Locate the cell with the specified text and output its (x, y) center coordinate. 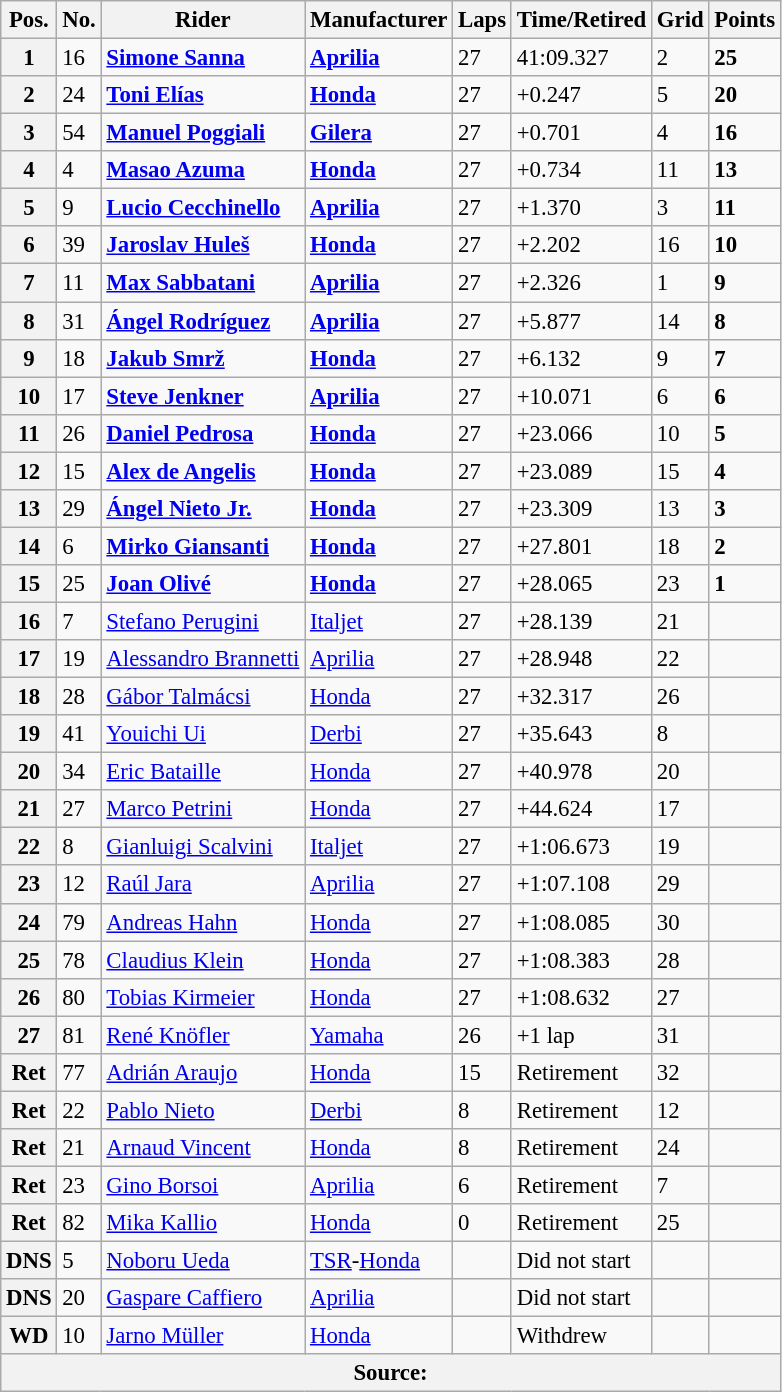
Alex de Angelis (203, 471)
+1:08.632 (581, 997)
+35.643 (581, 734)
TSR-Honda (379, 1261)
+6.132 (581, 358)
Grid (680, 20)
Steve Jenkner (203, 396)
Lucio Cecchinello (203, 208)
Adrián Araujo (203, 1073)
80 (79, 997)
Daniel Pedrosa (203, 433)
+1.370 (581, 208)
32 (680, 1073)
77 (79, 1073)
Pablo Nieto (203, 1110)
Joan Olivé (203, 584)
+23.066 (581, 433)
Ángel Nieto Jr. (203, 509)
+10.071 (581, 396)
Arnaud Vincent (203, 1148)
Masao Azuma (203, 170)
+2.326 (581, 283)
+1 lap (581, 1035)
30 (680, 922)
Points (744, 20)
+28.139 (581, 621)
Simone Sanna (203, 58)
No. (79, 20)
Pos. (29, 20)
+32.317 (581, 697)
82 (79, 1223)
81 (79, 1035)
+1:08.085 (581, 922)
Gianluigi Scalvini (203, 847)
Withdrew (581, 1336)
0 (482, 1223)
Yamaha (379, 1035)
+1:08.383 (581, 960)
Andreas Hahn (203, 922)
Ángel Rodríguez (203, 321)
41 (79, 734)
Max Sabbatani (203, 283)
Toni Elías (203, 95)
Gábor Talmácsi (203, 697)
Raúl Jara (203, 885)
Marco Petrini (203, 809)
Alessandro Brannetti (203, 659)
WD (29, 1336)
78 (79, 960)
Rider (203, 20)
+40.978 (581, 772)
34 (79, 772)
Laps (482, 20)
Gaspare Caffiero (203, 1298)
+44.624 (581, 809)
Youichi Ui (203, 734)
René Knöfler (203, 1035)
Noboru Ueda (203, 1261)
+23.089 (581, 471)
Tobias Kirmeier (203, 997)
Manuel Poggiali (203, 133)
+28.065 (581, 584)
Gino Borsoi (203, 1185)
Jarno Müller (203, 1336)
Claudius Klein (203, 960)
+0.734 (581, 170)
+2.202 (581, 245)
+23.309 (581, 509)
Gilera (379, 133)
+0.701 (581, 133)
Mika Kallio (203, 1223)
41:09.327 (581, 58)
Time/Retired (581, 20)
+27.801 (581, 546)
79 (79, 922)
+1:07.108 (581, 885)
+0.247 (581, 95)
Stefano Perugini (203, 621)
Manufacturer (379, 20)
Source: (391, 1373)
Jakub Smrž (203, 358)
54 (79, 133)
+28.948 (581, 659)
Jaroslav Huleš (203, 245)
39 (79, 245)
+1:06.673 (581, 847)
Mirko Giansanti (203, 546)
+5.877 (581, 321)
Eric Bataille (203, 772)
